Return the [x, y] coordinate for the center point of the cell that contains the specified text.  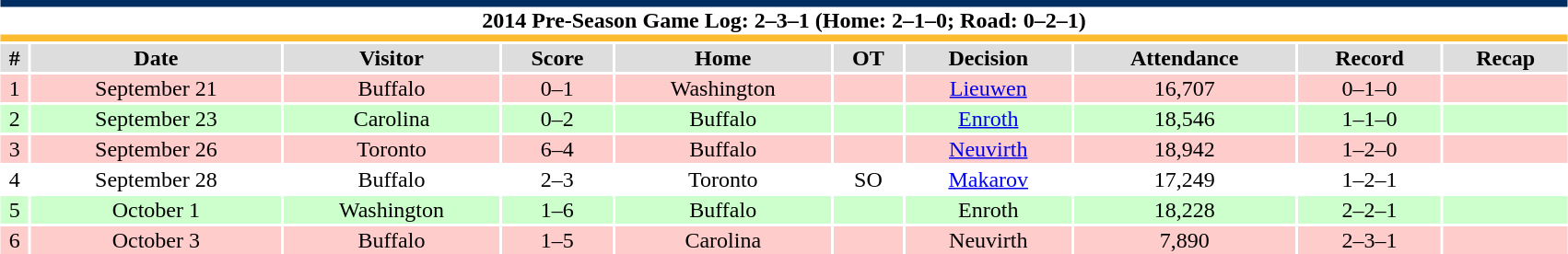
1 [15, 88]
2–3 [557, 179]
Attendance [1185, 58]
17,249 [1185, 179]
1–2–1 [1369, 179]
September 23 [157, 119]
October 1 [157, 210]
Lieuwen [988, 88]
1–1–0 [1369, 119]
September 28 [157, 179]
5 [15, 210]
OT [868, 58]
SO [868, 179]
2–3–1 [1369, 240]
Makarov [988, 179]
September 21 [157, 88]
7,890 [1185, 240]
2–2–1 [1369, 210]
18,942 [1185, 149]
0–2 [557, 119]
Score [557, 58]
0–1–0 [1369, 88]
1–6 [557, 210]
18,228 [1185, 210]
1–5 [557, 240]
September 26 [157, 149]
2 [15, 119]
Record [1369, 58]
6 [15, 240]
1–2–0 [1369, 149]
4 [15, 179]
0–1 [557, 88]
Home [723, 58]
Visitor [392, 58]
# [15, 58]
3 [15, 149]
Date [157, 58]
18,546 [1185, 119]
October 3 [157, 240]
6–4 [557, 149]
2014 Pre-Season Game Log: 2–3–1 (Home: 2–1–0; Road: 0–2–1) [784, 20]
Decision [988, 58]
Recap [1505, 58]
16,707 [1185, 88]
